Find where the given text appears and provide that cell's center as [x, y] coordinate. 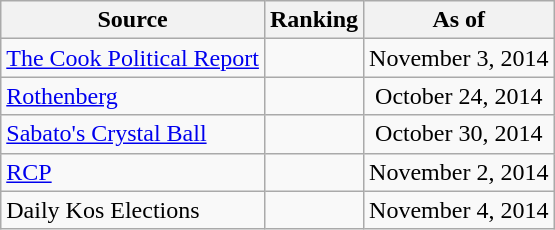
Rothenberg [133, 96]
November 2, 2014 [459, 172]
Source [133, 20]
As of [459, 20]
The Cook Political Report [133, 58]
November 3, 2014 [459, 58]
RCP [133, 172]
October 24, 2014 [459, 96]
November 4, 2014 [459, 210]
Ranking [314, 20]
Sabato's Crystal Ball [133, 134]
October 30, 2014 [459, 134]
Daily Kos Elections [133, 210]
